Return [x, y] of the center of cell containing provided text 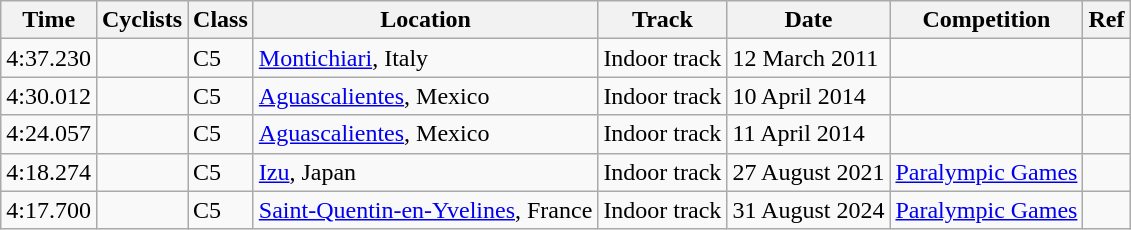
4:18.274 [49, 172]
11 April 2014 [808, 134]
4:17.700 [49, 210]
Cyclists [142, 20]
27 August 2021 [808, 172]
12 March 2011 [808, 58]
4:24.057 [49, 134]
Class [221, 20]
Saint-Quentin-en-Yvelines, France [426, 210]
10 April 2014 [808, 96]
31 August 2024 [808, 210]
Competition [986, 20]
Date [808, 20]
Track [662, 20]
Location [426, 20]
Izu, Japan [426, 172]
Time [49, 20]
Montichiari, Italy [426, 58]
4:30.012 [49, 96]
Ref [1106, 20]
4:37.230 [49, 58]
